Determine the [x, y] coordinate at the center of the cell enclosing the given text.  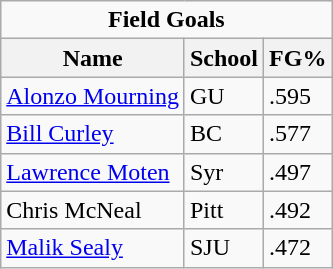
Alonzo Mourning [93, 96]
Syr [224, 172]
.595 [298, 96]
.472 [298, 248]
GU [224, 96]
Malik Sealy [93, 248]
Lawrence Moten [93, 172]
Name [93, 58]
School [224, 58]
.577 [298, 134]
FG% [298, 58]
Pitt [224, 210]
.497 [298, 172]
Chris McNeal [93, 210]
.492 [298, 210]
BC [224, 134]
SJU [224, 248]
Bill Curley [93, 134]
Field Goals [166, 20]
